Scan for the cell matching the given text and deliver its (x, y) coordinate at center. 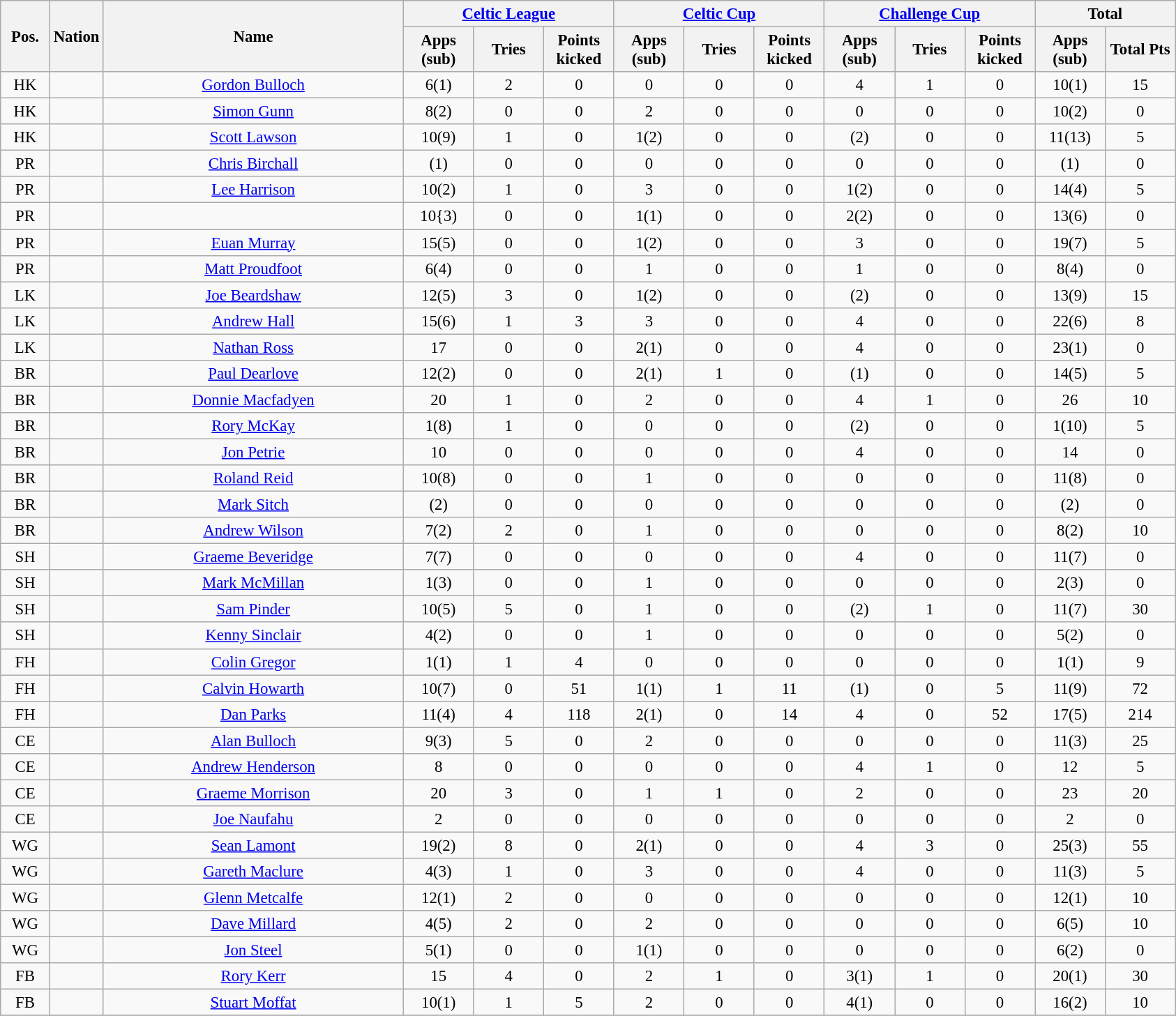
Total (1105, 14)
5(2) (1070, 636)
1(8) (438, 426)
17 (438, 347)
1(3) (438, 583)
Chris Birchall (254, 164)
26 (1070, 400)
13(9) (1070, 295)
3(1) (859, 976)
Nation (76, 36)
Mark Sitch (254, 505)
12(5) (438, 295)
6(1) (438, 85)
Jon Steel (254, 950)
Matt Proudfoot (254, 268)
23(1) (1070, 347)
Dave Millard (254, 924)
Glenn Metcalfe (254, 898)
10(7) (438, 688)
15(5) (438, 243)
51 (579, 688)
11(9) (1070, 688)
Pos. (25, 36)
Lee Harrison (254, 190)
4(5) (438, 924)
Sean Lamont (254, 845)
Roland Reid (254, 478)
12 (1070, 767)
Rory Kerr (254, 976)
15(6) (438, 321)
Joe Beardshaw (254, 295)
Scott Lawson (254, 137)
Andrew Wilson (254, 531)
7(2) (438, 531)
Calvin Howarth (254, 688)
1(10) (1070, 426)
13(6) (1070, 216)
14(4) (1070, 190)
Celtic Cup (719, 14)
4(2) (438, 636)
Dan Parks (254, 714)
Challenge Cup (930, 14)
118 (579, 714)
19(2) (438, 845)
Rory McKay (254, 426)
7(7) (438, 557)
22(6) (1070, 321)
Kenny Sinclair (254, 636)
19(7) (1070, 243)
Joe Naufahu (254, 819)
2(2) (859, 216)
Jon Petrie (254, 452)
14(5) (1070, 374)
2(3) (1070, 583)
72 (1140, 688)
Mark McMillan (254, 583)
Graeme Beveridge (254, 557)
Paul Dearlove (254, 374)
6(5) (1070, 924)
Simon Gunn (254, 112)
Stuart Moffat (254, 1003)
Graeme Morrison (254, 793)
Andrew Henderson (254, 767)
Colin Gregor (254, 662)
10(9) (438, 137)
4(3) (438, 872)
20(1) (1070, 976)
Nathan Ross (254, 347)
Total Pts (1140, 50)
16(2) (1070, 1003)
6(2) (1070, 950)
17(5) (1070, 714)
Euan Murray (254, 243)
4(1) (859, 1003)
9(3) (438, 741)
Name (254, 36)
8(4) (1070, 268)
Gareth Maclure (254, 872)
55 (1140, 845)
Sam Pinder (254, 609)
Gordon Bulloch (254, 85)
11(4) (438, 714)
11 (790, 688)
11(8) (1070, 478)
5(1) (438, 950)
25(3) (1070, 845)
6(4) (438, 268)
25 (1140, 741)
11(13) (1070, 137)
52 (1000, 714)
214 (1140, 714)
9 (1140, 662)
10(8) (438, 478)
Celtic League (508, 14)
10(5) (438, 609)
23 (1070, 793)
10{3) (438, 216)
Donnie Macfadyen (254, 400)
Andrew Hall (254, 321)
Alan Bulloch (254, 741)
12(2) (438, 374)
